Search for the cell housing the specified text and yield its [x, y] center coordinate. 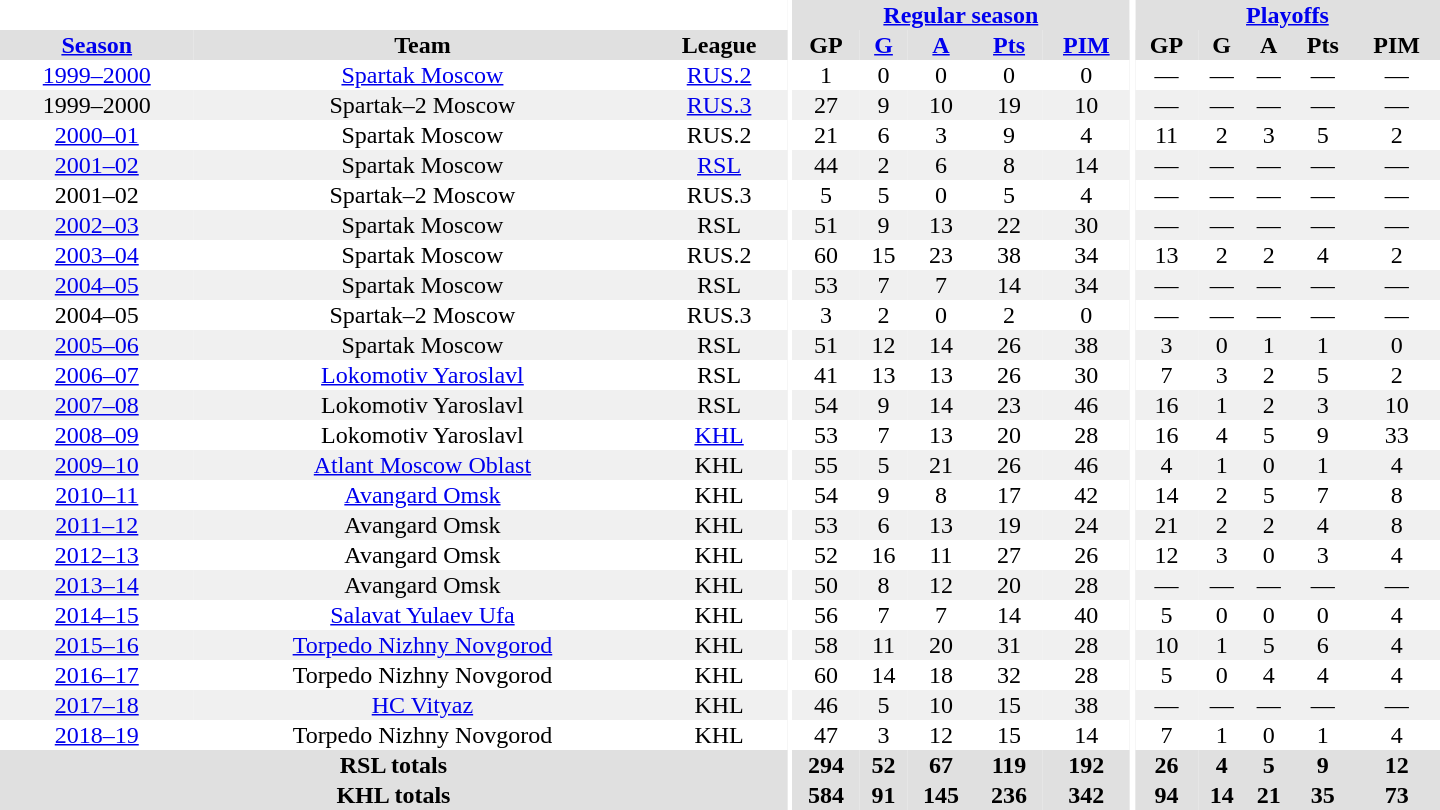
294 [826, 765]
2016–17 [97, 675]
2006–07 [97, 375]
584 [826, 795]
2003–04 [97, 255]
Regular season [961, 15]
192 [1086, 765]
2014–15 [97, 615]
League [718, 45]
67 [941, 765]
2008–09 [97, 435]
42 [1086, 495]
145 [941, 795]
40 [1086, 615]
KHL totals [394, 795]
44 [826, 165]
94 [1166, 795]
236 [1009, 795]
342 [1086, 795]
32 [1009, 675]
Season [97, 45]
47 [826, 735]
2005–06 [97, 345]
2009–10 [97, 465]
Playoffs [1288, 15]
31 [1009, 645]
2000–01 [97, 135]
2012–13 [97, 555]
24 [1086, 525]
2011–12 [97, 525]
56 [826, 615]
18 [941, 675]
2007–08 [97, 405]
RSL totals [394, 765]
33 [1396, 435]
41 [826, 375]
2002–03 [97, 225]
22 [1009, 225]
73 [1396, 795]
HC Vityaz [423, 705]
50 [826, 585]
35 [1322, 795]
2015–16 [97, 645]
2017–18 [97, 705]
2013–14 [97, 585]
Team [423, 45]
2010–11 [97, 495]
91 [884, 795]
58 [826, 645]
Atlant Moscow Oblast [423, 465]
55 [826, 465]
Salavat Yulaev Ufa [423, 615]
119 [1009, 765]
2018–19 [97, 735]
17 [1009, 495]
